Detect which cell encompasses the target text, then output its (x, y) center coordinate. 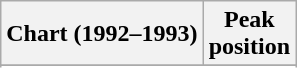
Peakposition (249, 34)
Chart (1992–1993) (102, 34)
